For the text-containing cell, return its midpoint in [X, Y] coordinate format. 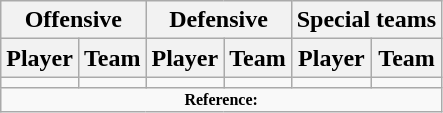
Reference: [222, 100]
Offensive [74, 20]
Defensive [218, 20]
Special teams [366, 20]
